Locate the cell with the specified text and output its (x, y) center coordinate. 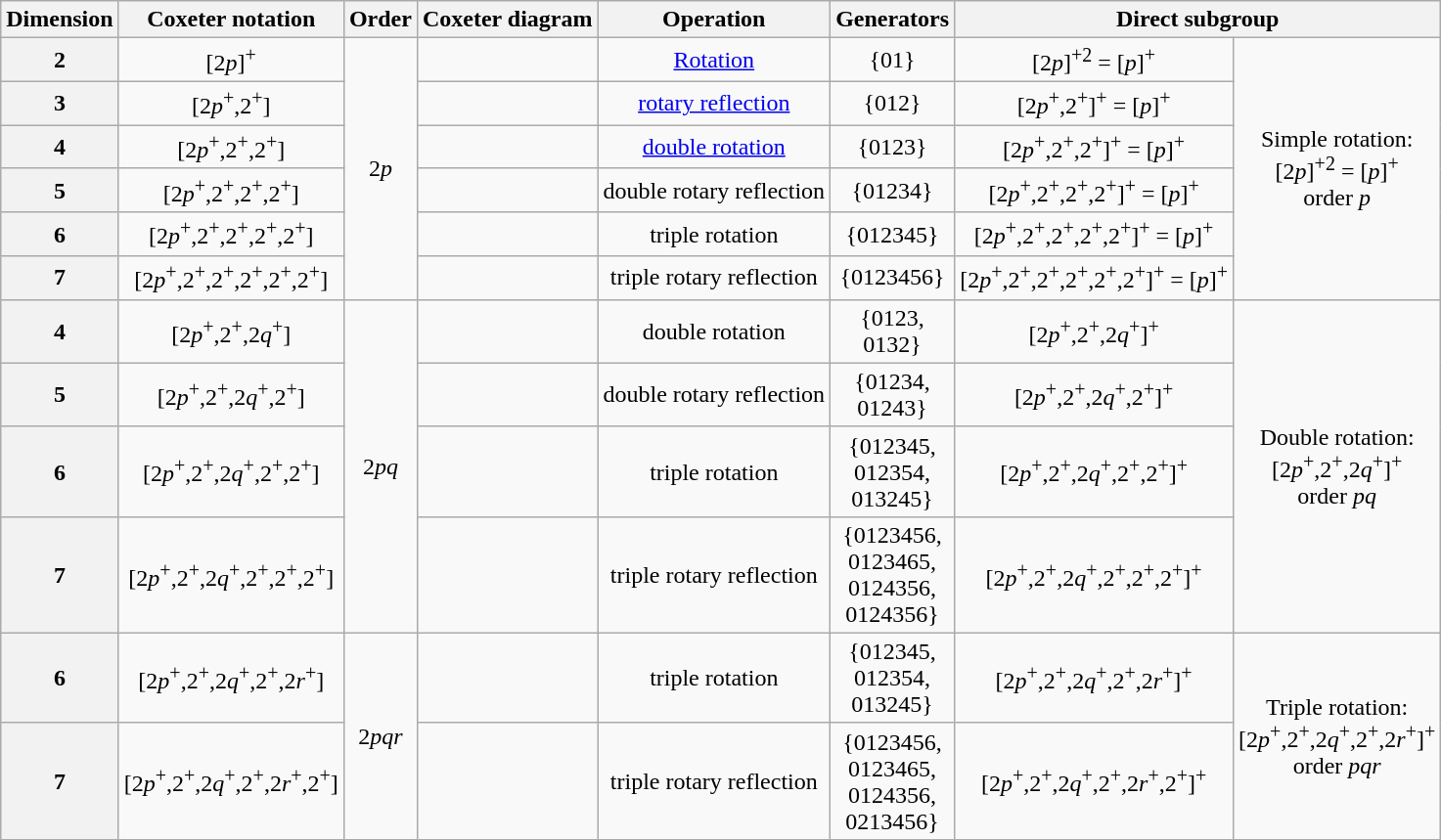
[2p+,2+,2+,2+]+ = [p]+ (1094, 190)
2pq (380, 465)
Operation (714, 20)
[2p+,2+] (231, 104)
{0123} (892, 147)
[2p+,2+,2q+] (231, 331)
{012345} (892, 235)
[2p+,2+,2+,2+,2+] (231, 235)
[2p+,2+,2+,2+,2+,2+] (231, 278)
[2p+,2+,2+]+ = [p]+ (1094, 147)
Coxeter diagram (507, 20)
[2p+,2+,2q+,2+]+ (1094, 395)
{0123456,0123465,0124356,0124356} (892, 575)
{0123456,0123465,0124356,0213456} (892, 780)
[2p+,2+,2+,2+,2+,2+]+ = [p]+ (1094, 278)
{01234} (892, 190)
{0123,0132} (892, 331)
[2p+,2+,2q+,2+] (231, 395)
rotary reflection (714, 104)
{01} (892, 61)
{01234,01243} (892, 395)
Triple rotation:[2p+,2+,2q+,2+,2r+]+order pqr (1337, 735)
[2p+,2+,2q+]+ (1094, 331)
[2p]+2 = [p]+ (1094, 61)
Coxeter notation (231, 20)
3 (60, 104)
Simple rotation:[2p]+2 = [p]+order p (1337, 168)
[2p+,2+,2+,2+] (231, 190)
{0123456} (892, 278)
[2p+,2+,2q+,2+,2+,2+]+ (1094, 575)
[2p+,2+,2+,2+,2+]+ = [p]+ (1094, 235)
Dimension (60, 20)
[2p+,2+,2q+,2+,2+] (231, 471)
[2p+,2+,2+] (231, 147)
[2p+,2+,2q+,2+,2r+]+ (1094, 678)
2p (380, 168)
2pqr (380, 735)
[2p+,2+,2q+,2+,2r+] (231, 678)
{012} (892, 104)
[2p+,2+,2q+,2+,2+,2+] (231, 575)
2 (60, 61)
[2p+,2+,2q+,2+,2+]+ (1094, 471)
Order (380, 20)
Generators (892, 20)
Double rotation:[2p+,2+,2q+]+order pq (1337, 465)
[2p]+ (231, 61)
Direct subgroup (1197, 20)
[2p+,2+,2q+,2+,2r+,2+] (231, 780)
[2p+,2+]+ = [p]+ (1094, 104)
Rotation (714, 61)
[2p+,2+,2q+,2+,2r+,2+]+ (1094, 780)
